Provide the (x, y) coordinate of the cell's center where the given text is located.  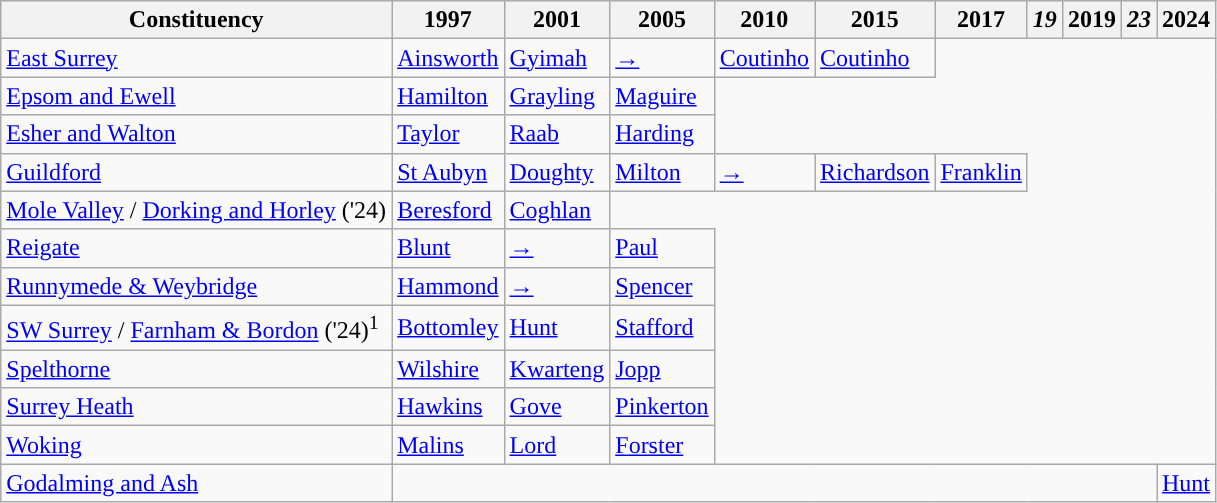
Blunt (448, 248)
Raab (557, 134)
Harding (662, 134)
2017 (981, 20)
23 (1138, 20)
Franklin (981, 172)
Mole Valley / Dorking and Horley ('24) (196, 210)
Maguire (662, 96)
Malins (448, 445)
Paul (662, 248)
Gove (557, 407)
Epsom and Ewell (196, 96)
Bottomley (448, 328)
Hawkins (448, 407)
2019 (1092, 20)
Surrey Heath (196, 407)
Richardson (875, 172)
1997 (448, 20)
Godalming and Ash (196, 483)
Wilshire (448, 369)
Lord (557, 445)
Hamilton (448, 96)
Doughty (557, 172)
Reigate (196, 248)
2024 (1186, 20)
Ainsworth (448, 58)
Milton (662, 172)
Esher and Walton (196, 134)
Pinkerton (662, 407)
SW Surrey / Farnham & Bordon ('24)1 (196, 328)
Guildford (196, 172)
2010 (764, 20)
Spencer (662, 286)
Constituency (196, 20)
East Surrey (196, 58)
Kwarteng (557, 369)
Beresford (448, 210)
Runnymede & Weybridge (196, 286)
2005 (662, 20)
Jopp (662, 369)
Forster (662, 445)
Coghlan (557, 210)
Taylor (448, 134)
19 (1044, 20)
Hammond (448, 286)
Gyimah (557, 58)
Spelthorne (196, 369)
Grayling (557, 96)
2015 (875, 20)
St Aubyn (448, 172)
2001 (557, 20)
Stafford (662, 328)
Woking (196, 445)
